Locate the cell with the specified text and output its (X, Y) center coordinate. 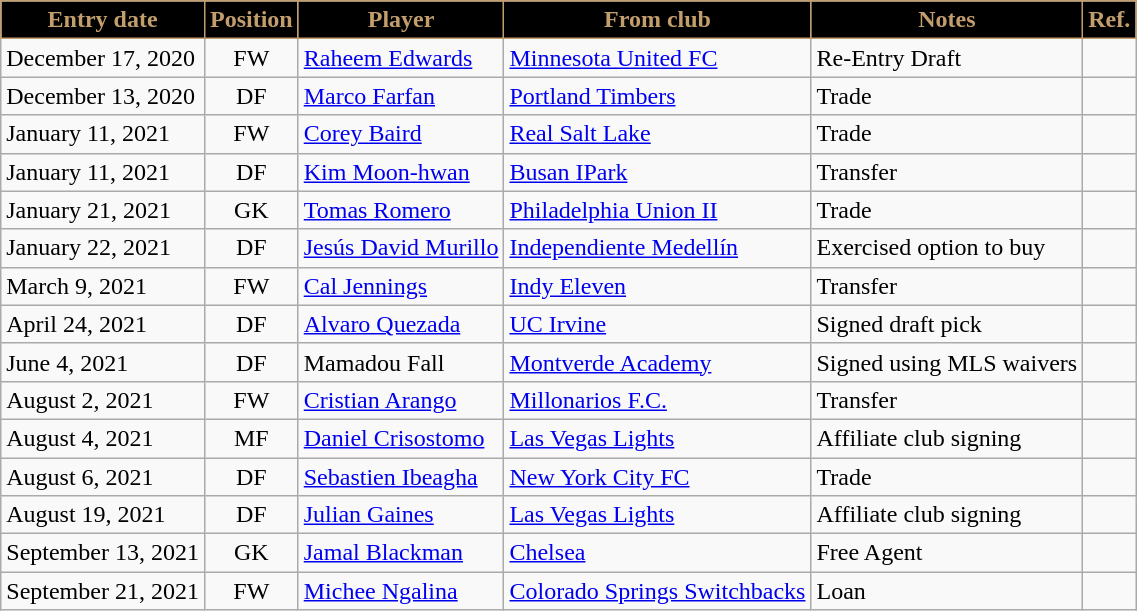
Kim Moon-hwan (401, 172)
Jamal Blackman (401, 553)
UC Irvine (658, 324)
Ref. (1110, 20)
MF (251, 438)
Exercised option to buy (947, 248)
Position (251, 20)
Free Agent (947, 553)
August 6, 2021 (103, 477)
Signed using MLS waivers (947, 362)
Jesús David Murillo (401, 248)
December 13, 2020 (103, 96)
June 4, 2021 (103, 362)
Cal Jennings (401, 286)
Mamadou Fall (401, 362)
Sebastien Ibeagha (401, 477)
March 9, 2021 (103, 286)
Portland Timbers (658, 96)
Re-Entry Draft (947, 58)
Millonarios F.C. (658, 400)
Minnesota United FC (658, 58)
September 13, 2021 (103, 553)
Philadelphia Union II (658, 210)
Indy Eleven (658, 286)
Colorado Springs Switchbacks (658, 591)
Chelsea (658, 553)
New York City FC (658, 477)
January 22, 2021 (103, 248)
Entry date (103, 20)
From club (658, 20)
Cristian Arango (401, 400)
Julian Gaines (401, 515)
Tomas Romero (401, 210)
Marco Farfan (401, 96)
Notes (947, 20)
Busan IPark (658, 172)
Michee Ngalina (401, 591)
January 21, 2021 (103, 210)
September 21, 2021 (103, 591)
Signed draft pick (947, 324)
Raheem Edwards (401, 58)
Montverde Academy (658, 362)
Daniel Crisostomo (401, 438)
Corey Baird (401, 134)
April 24, 2021 (103, 324)
Loan (947, 591)
Independiente Medellín (658, 248)
December 17, 2020 (103, 58)
August 19, 2021 (103, 515)
August 4, 2021 (103, 438)
Player (401, 20)
Real Salt Lake (658, 134)
Alvaro Quezada (401, 324)
August 2, 2021 (103, 400)
